Pinpoint the cell where the given text exists, returning its (X, Y) midpoint coordinate. 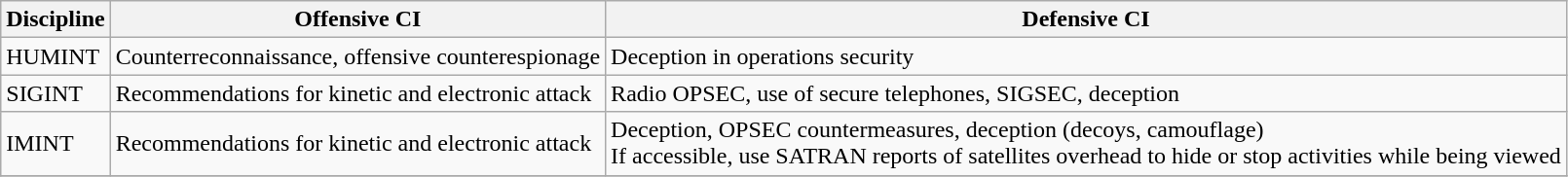
Deception in operations security (1087, 56)
Discipline (56, 19)
Offensive CI (357, 19)
Defensive CI (1087, 19)
IMINT (56, 144)
Radio OPSEC, use of secure telephones, SIGSEC, deception (1087, 93)
Counterreconnaissance, offensive counterespionage (357, 56)
SIGINT (56, 93)
HUMINT (56, 56)
